For the text-containing cell, return its midpoint in [X, Y] coordinate format. 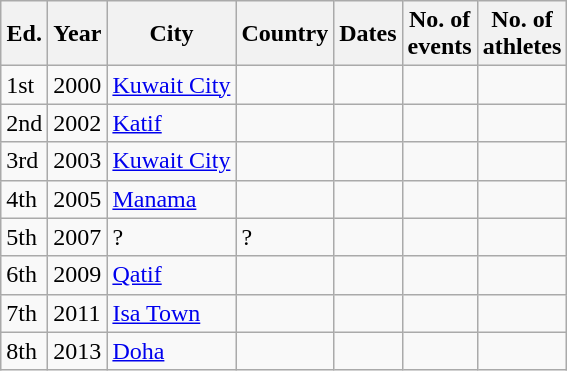
2007 [78, 237]
2000 [78, 85]
2009 [78, 275]
No. ofathletes [522, 34]
8th [24, 351]
2003 [78, 161]
Qatif [172, 275]
6th [24, 275]
Country [285, 34]
1st [24, 85]
No. ofevents [440, 34]
City [172, 34]
3rd [24, 161]
2011 [78, 313]
2013 [78, 351]
4th [24, 199]
2nd [24, 123]
2005 [78, 199]
Isa Town [172, 313]
Ed. [24, 34]
Manama [172, 199]
2002 [78, 123]
Dates [368, 34]
Doha [172, 351]
Katif [172, 123]
5th [24, 237]
7th [24, 313]
Year [78, 34]
